Scan for the cell matching the given text and deliver its (X, Y) coordinate at center. 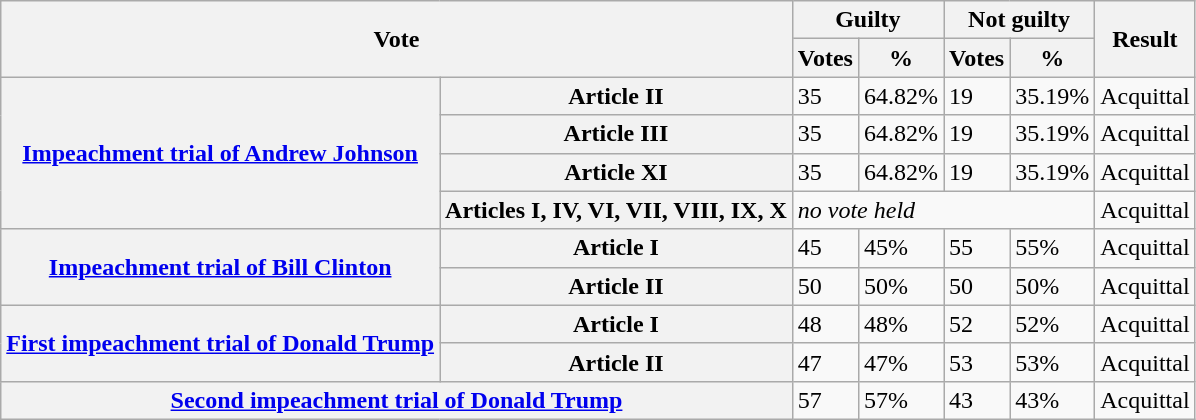
Articles I, IV, VI, VII, VIII, IX, X (616, 210)
47% (900, 362)
First impeachment trial of Donald Trump (220, 343)
Vote (397, 39)
47 (825, 362)
Result (1145, 39)
57% (900, 400)
55 (977, 248)
48 (825, 324)
53 (977, 362)
45% (900, 248)
Impeachment trial of Bill Clinton (220, 267)
52 (977, 324)
Article XI (616, 172)
48% (900, 324)
Article III (616, 134)
Second impeachment trial of Donald Trump (397, 400)
57 (825, 400)
45 (825, 248)
43% (1052, 400)
53% (1052, 362)
Not guilty (1020, 20)
Guilty (868, 20)
Impeachment trial of Andrew Johnson (220, 153)
no vote held (943, 210)
43 (977, 400)
52% (1052, 324)
55% (1052, 248)
